Find where the given text appears and provide that cell's center as (x, y) coordinate. 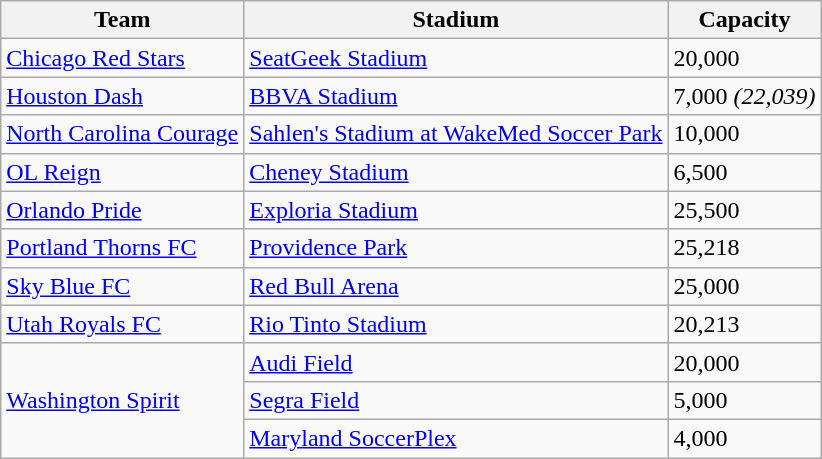
Red Bull Arena (456, 286)
10,000 (744, 134)
Rio Tinto Stadium (456, 324)
5,000 (744, 400)
OL Reign (122, 172)
Orlando Pride (122, 210)
Cheney Stadium (456, 172)
BBVA Stadium (456, 96)
North Carolina Courage (122, 134)
SeatGeek Stadium (456, 58)
Utah Royals FC (122, 324)
4,000 (744, 438)
7,000 (22,039) (744, 96)
Sahlen's Stadium at WakeMed Soccer Park (456, 134)
Washington Spirit (122, 400)
25,218 (744, 248)
20,213 (744, 324)
Segra Field (456, 400)
Houston Dash (122, 96)
Team (122, 20)
Providence Park (456, 248)
Chicago Red Stars (122, 58)
Maryland SoccerPlex (456, 438)
25,000 (744, 286)
Audi Field (456, 362)
Exploria Stadium (456, 210)
Sky Blue FC (122, 286)
Portland Thorns FC (122, 248)
Stadium (456, 20)
Capacity (744, 20)
6,500 (744, 172)
25,500 (744, 210)
